Determine the (x, y) coordinate at the center of the cell enclosing the given text.  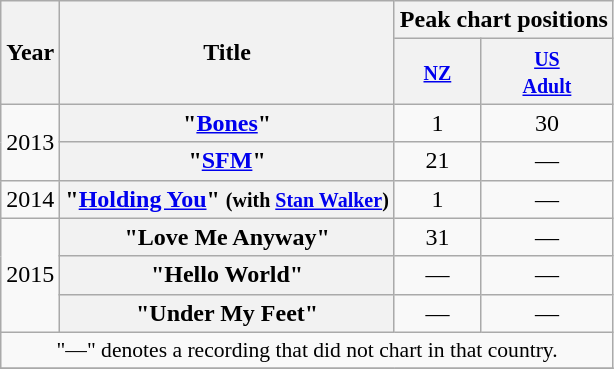
"Holding You" (with Stan Walker) (228, 199)
2013 (30, 142)
21 (437, 161)
"Under My Feet" (228, 313)
2015 (30, 275)
"Bones" (228, 123)
US Adult (546, 72)
Year (30, 52)
Title (228, 52)
Peak chart positions (504, 20)
30 (546, 123)
2014 (30, 199)
"Hello World" (228, 275)
"SFM" (228, 161)
"Love Me Anyway" (228, 237)
"—" denotes a recording that did not chart in that country. (308, 350)
NZ (437, 72)
31 (437, 237)
